Output the (X, Y) coordinate of the center of the cell containing the given text.  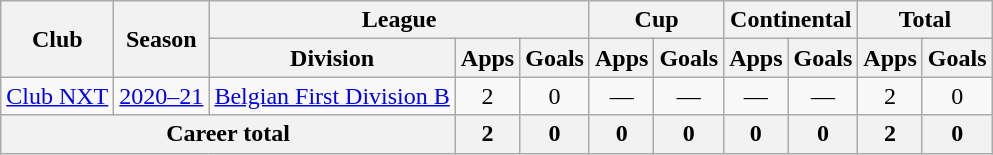
Club NXT (58, 96)
Club (58, 39)
Division (332, 58)
League (400, 20)
Continental (791, 20)
Career total (228, 134)
Cup (656, 20)
2020–21 (162, 96)
Belgian First Division B (332, 96)
Total (925, 20)
Season (162, 39)
